For the text-containing cell, return its midpoint in (x, y) coordinate format. 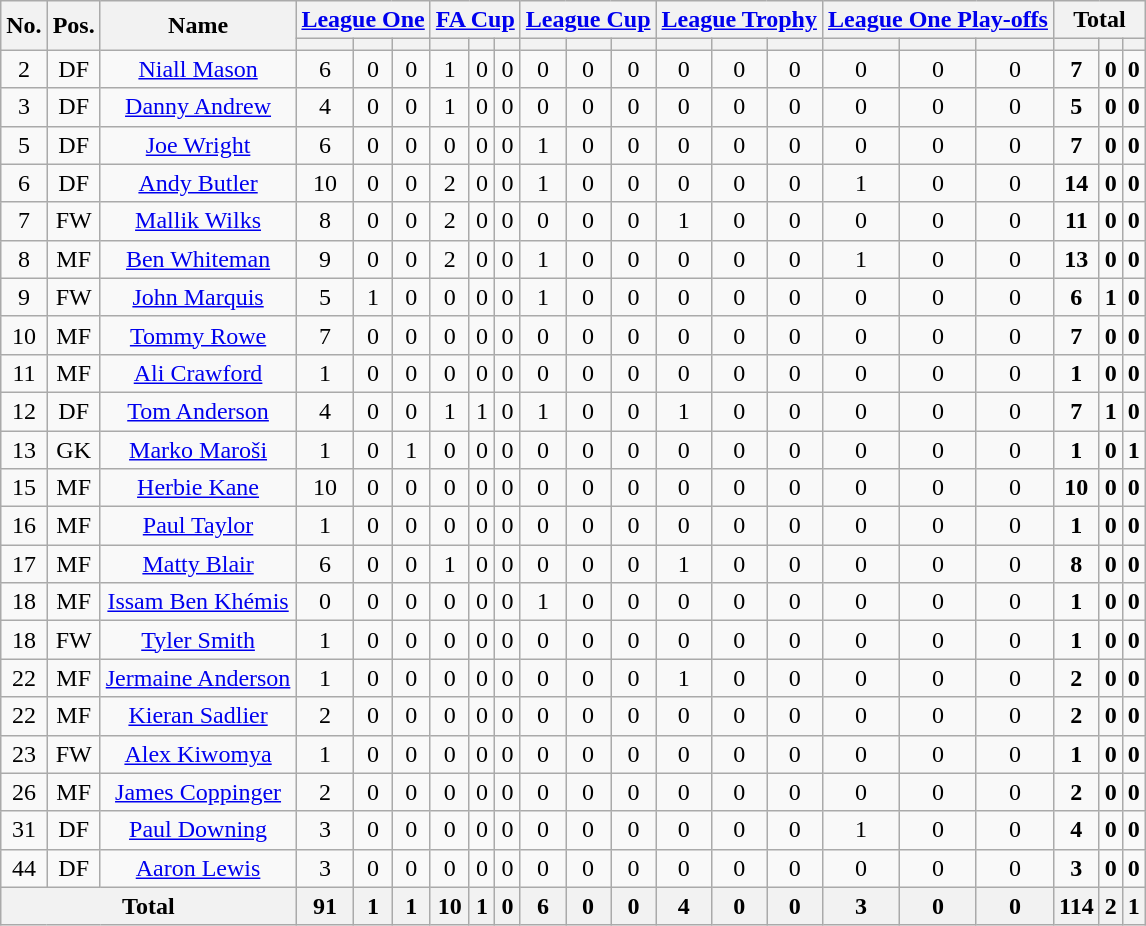
31 (24, 830)
Aaron Lewis (198, 868)
26 (24, 792)
Jermaine Anderson (198, 678)
Name (198, 26)
League Cup (588, 20)
Marko Maroši (198, 449)
44 (24, 868)
Tom Anderson (198, 411)
Kieran Sadlier (198, 716)
James Coppinger (198, 792)
Ben Whiteman (198, 259)
GK (74, 449)
14 (1076, 183)
Herbie Kane (198, 488)
John Marquis (198, 297)
Ali Crawford (198, 373)
12 (24, 411)
16 (24, 526)
Paul Downing (198, 830)
91 (325, 906)
Issam Ben Khémis (198, 602)
Niall Mason (198, 69)
15 (24, 488)
No. (24, 26)
Matty Blair (198, 564)
23 (24, 754)
League Trophy (739, 20)
Alex Kiwomya (198, 754)
Tommy Rowe (198, 335)
Andy Butler (198, 183)
League One Play-offs (938, 20)
Mallik Wilks (198, 221)
FA Cup (475, 20)
Danny Andrew (198, 107)
114 (1076, 906)
Paul Taylor (198, 526)
17 (24, 564)
Tyler Smith (198, 640)
Joe Wright (198, 145)
League One (363, 20)
Pos. (74, 26)
